Return the (x, y) coordinate for the center point of the cell that contains the specified text.  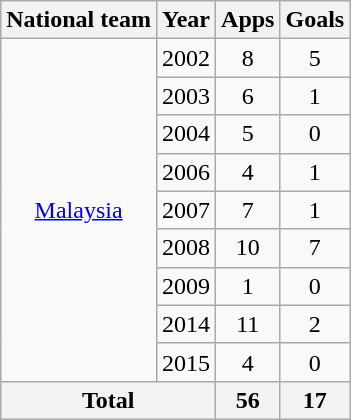
2 (315, 324)
Year (186, 20)
10 (248, 248)
6 (248, 96)
Malaysia (79, 210)
National team (79, 20)
2014 (186, 324)
2008 (186, 248)
11 (248, 324)
Total (108, 400)
2015 (186, 362)
2006 (186, 172)
2007 (186, 210)
2002 (186, 58)
Apps (248, 20)
2004 (186, 134)
17 (315, 400)
2003 (186, 96)
2009 (186, 286)
56 (248, 400)
8 (248, 58)
Goals (315, 20)
